Return the (X, Y) coordinate for the center point of the cell that contains the specified text.  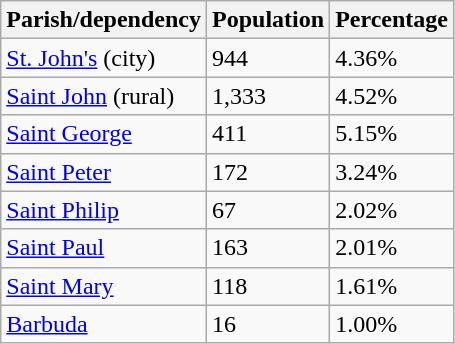
1,333 (268, 96)
411 (268, 134)
16 (268, 324)
4.52% (392, 96)
3.24% (392, 172)
Saint John (rural) (104, 96)
172 (268, 172)
5.15% (392, 134)
944 (268, 58)
4.36% (392, 58)
Saint George (104, 134)
St. John's (city) (104, 58)
67 (268, 210)
Saint Mary (104, 286)
Percentage (392, 20)
1.00% (392, 324)
Parish/dependency (104, 20)
Saint Peter (104, 172)
163 (268, 248)
Barbuda (104, 324)
1.61% (392, 286)
Saint Philip (104, 210)
Population (268, 20)
2.01% (392, 248)
2.02% (392, 210)
Saint Paul (104, 248)
118 (268, 286)
